Capture the cell that displays the provided text and extract its [X, Y] central coordinate. 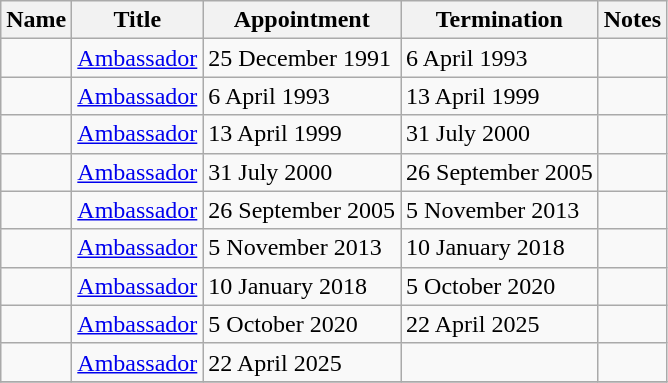
Title [138, 20]
Appointment [302, 20]
Termination [500, 20]
25 December 1991 [302, 58]
Notes [632, 20]
Name [36, 20]
